Extract the (x, y) coordinate from the center of the cell holding the provided text.  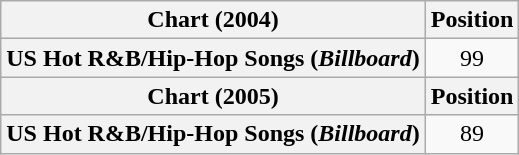
89 (472, 134)
Chart (2004) (213, 20)
Chart (2005) (213, 96)
99 (472, 58)
